For the text-containing cell, return its midpoint in (X, Y) coordinate format. 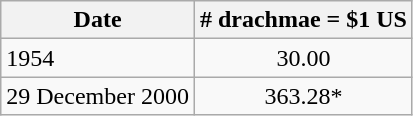
Date (98, 20)
30.00 (303, 58)
29 December 2000 (98, 96)
# drachmae = $1 US (303, 20)
363.28* (303, 96)
1954 (98, 58)
